Detect which cell encompasses the target text, then output its (x, y) center coordinate. 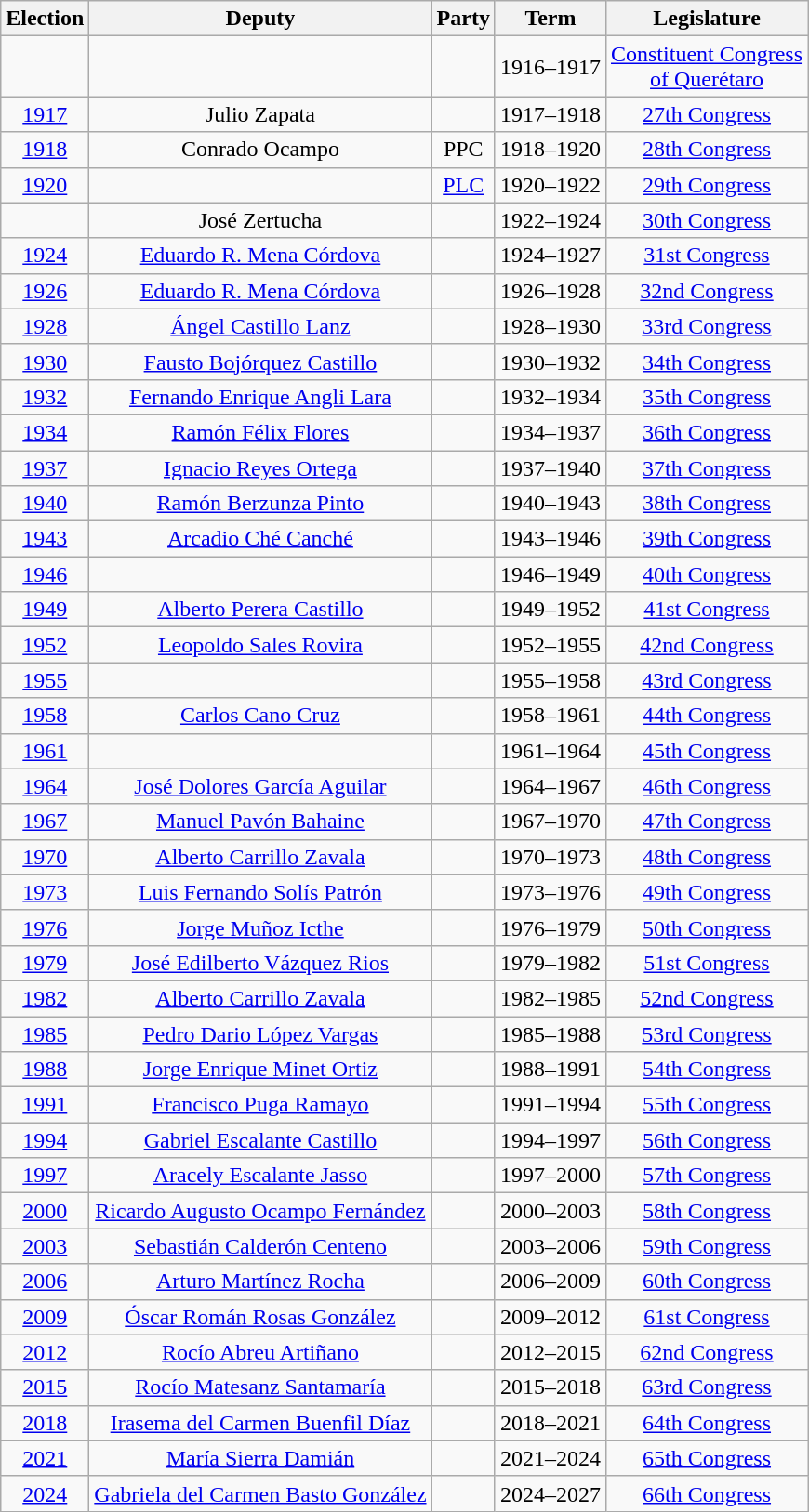
Alberto Perera Castillo (260, 610)
42nd Congress (707, 645)
1976 (45, 927)
2006 (45, 1282)
39th Congress (707, 539)
1997 (45, 1176)
1994 (45, 1140)
1930–1932 (550, 362)
Leopoldo Sales Rovira (260, 645)
2015–2018 (550, 1387)
Carlos Cano Cruz (260, 716)
1926–1928 (550, 291)
Term (550, 19)
Aracely Escalante Jasso (260, 1176)
1928 (45, 326)
1934 (45, 432)
Óscar Román Rosas González (260, 1317)
28th Congress (707, 150)
PLC (463, 185)
1955–1958 (550, 680)
José Edilberto Vázquez Rios (260, 963)
46th Congress (707, 786)
1973 (45, 892)
1946–1949 (550, 574)
1985 (45, 1034)
2000–2003 (550, 1211)
1955 (45, 680)
1988–1991 (550, 1070)
2024–2027 (550, 1493)
2012 (45, 1352)
48th Congress (707, 857)
1918 (45, 150)
1920 (45, 185)
32nd Congress (707, 291)
33rd Congress (707, 326)
37th Congress (707, 467)
2009–2012 (550, 1317)
1932–1934 (550, 397)
57th Congress (707, 1176)
55th Congress (707, 1105)
Fausto Bojórquez Castillo (260, 362)
40th Congress (707, 574)
Legislature (707, 19)
Ignacio Reyes Ortega (260, 467)
1943–1946 (550, 539)
Ángel Castillo Lanz (260, 326)
Julio Zapata (260, 114)
Arturo Martínez Rocha (260, 1282)
2003–2006 (550, 1246)
1916–1917 (550, 67)
Ramón Félix Flores (260, 432)
María Sierra Damián (260, 1458)
1988 (45, 1070)
1949 (45, 610)
2006–2009 (550, 1282)
1970–1973 (550, 857)
Luis Fernando Solís Patrón (260, 892)
49th Congress (707, 892)
Fernando Enrique Angli Lara (260, 397)
1952–1955 (550, 645)
63rd Congress (707, 1387)
2012–2015 (550, 1352)
38th Congress (707, 504)
2003 (45, 1246)
1946 (45, 574)
45th Congress (707, 751)
59th Congress (707, 1246)
Gabriela del Carmen Basto González (260, 1493)
2018–2021 (550, 1423)
José Zertucha (260, 220)
30th Congress (707, 220)
66th Congress (707, 1493)
31st Congress (707, 256)
41st Congress (707, 610)
1937–1940 (550, 467)
Constituent Congressof Querétaro (707, 67)
1982–1985 (550, 998)
1940–1943 (550, 504)
1949–1952 (550, 610)
56th Congress (707, 1140)
1976–1979 (550, 927)
1973–1976 (550, 892)
1979 (45, 963)
34th Congress (707, 362)
50th Congress (707, 927)
64th Congress (707, 1423)
1985–1988 (550, 1034)
1926 (45, 291)
51st Congress (707, 963)
29th Congress (707, 185)
Manuel Pavón Bahaine (260, 822)
1924 (45, 256)
Sebastián Calderón Centeno (260, 1246)
Party (463, 19)
1932 (45, 397)
58th Congress (707, 1211)
1991–1994 (550, 1105)
2000 (45, 1211)
1917–1918 (550, 114)
Pedro Dario López Vargas (260, 1034)
53rd Congress (707, 1034)
2015 (45, 1387)
60th Congress (707, 1282)
Election (45, 19)
43rd Congress (707, 680)
35th Congress (707, 397)
1967–1970 (550, 822)
2009 (45, 1317)
47th Congress (707, 822)
2018 (45, 1423)
1982 (45, 998)
1928–1930 (550, 326)
27th Congress (707, 114)
1918–1920 (550, 150)
1958–1961 (550, 716)
Irasema del Carmen Buenfil Díaz (260, 1423)
José Dolores García Aguilar (260, 786)
Deputy (260, 19)
1943 (45, 539)
Rocío Abreu Artiñano (260, 1352)
1964 (45, 786)
1961–1964 (550, 751)
61st Congress (707, 1317)
1922–1924 (550, 220)
1934–1937 (550, 432)
2024 (45, 1493)
62nd Congress (707, 1352)
1952 (45, 645)
Conrado Ocampo (260, 150)
54th Congress (707, 1070)
Jorge Enrique Minet Ortiz (260, 1070)
1924–1927 (550, 256)
2021 (45, 1458)
65th Congress (707, 1458)
Arcadio Ché Canché (260, 539)
Ramón Berzunza Pinto (260, 504)
Francisco Puga Ramayo (260, 1105)
1997–2000 (550, 1176)
1930 (45, 362)
1991 (45, 1105)
1940 (45, 504)
36th Congress (707, 432)
Rocío Matesanz Santamaría (260, 1387)
1967 (45, 822)
1979–1982 (550, 963)
1937 (45, 467)
PPC (463, 150)
Jorge Muñoz Icthe (260, 927)
2021–2024 (550, 1458)
1958 (45, 716)
52nd Congress (707, 998)
44th Congress (707, 716)
1961 (45, 751)
1994–1997 (550, 1140)
1970 (45, 857)
Gabriel Escalante Castillo (260, 1140)
Ricardo Augusto Ocampo Fernández (260, 1211)
1920–1922 (550, 185)
1917 (45, 114)
1964–1967 (550, 786)
